Determine the (x, y) coordinate at the center of the cell enclosing the given text.  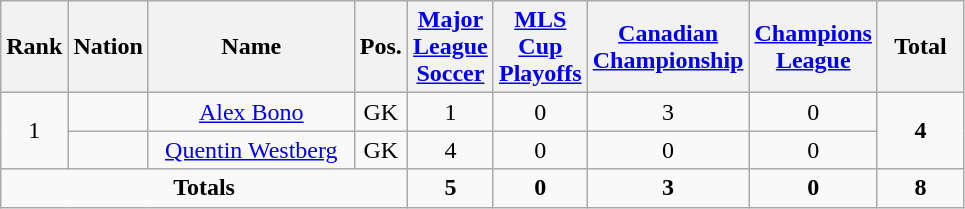
Major League Soccer (450, 47)
5 (450, 188)
Pos. (380, 47)
Quentin Westberg (251, 150)
Totals (204, 188)
Canadian Championship (668, 47)
8 (920, 188)
Nation (108, 47)
Rank (34, 47)
Total (920, 47)
Champions League (813, 47)
Name (251, 47)
MLS Cup Playoffs (540, 47)
Alex Bono (251, 112)
